Extract the (x, y) coordinate from the center of the cell holding the provided text.  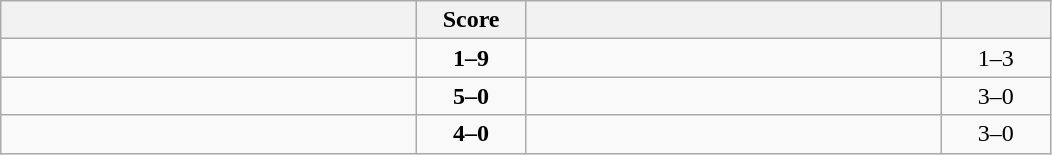
5–0 (472, 96)
Score (472, 20)
1–3 (996, 58)
1–9 (472, 58)
4–0 (472, 134)
